Pinpoint the cell where the given text exists, returning its [X, Y] midpoint coordinate. 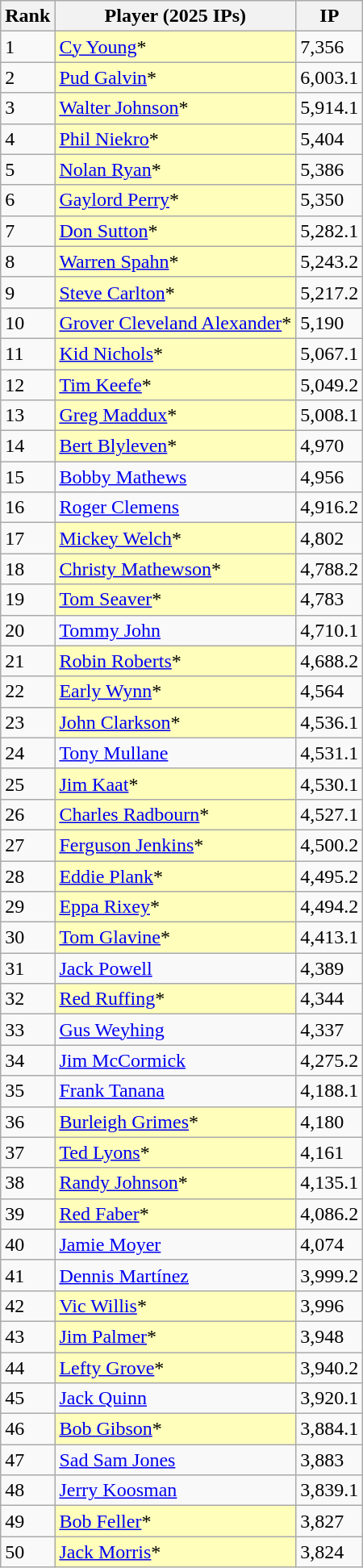
Tommy John [176, 630]
4,180 [329, 1122]
3,948 [329, 1336]
24 [27, 753]
Lefty Grove* [176, 1368]
4,531.1 [329, 753]
Eddie Plank* [176, 876]
4,494.2 [329, 907]
Vic Willis* [176, 1306]
5,914.1 [329, 108]
Gaylord Perry* [176, 200]
4,916.2 [329, 508]
Grover Cleveland Alexander* [176, 323]
6 [27, 200]
Robin Roberts* [176, 661]
Kid Nichols* [176, 353]
Bobby Mathews [176, 477]
42 [27, 1306]
Christy Mathewson* [176, 569]
14 [27, 446]
3,884.1 [329, 1429]
Pud Galvin* [176, 77]
4,074 [329, 1244]
3 [27, 108]
41 [27, 1275]
Rank [27, 16]
28 [27, 876]
4,086.2 [329, 1214]
Warren Spahn* [176, 261]
31 [27, 968]
Ted Lyons* [176, 1152]
5,049.2 [329, 385]
Tom Glavine* [176, 938]
11 [27, 353]
Tom Seaver* [176, 600]
34 [27, 1060]
4,337 [329, 1030]
Burleigh Grimes* [176, 1122]
3,999.2 [329, 1275]
40 [27, 1244]
4,161 [329, 1152]
43 [27, 1336]
26 [27, 814]
5,190 [329, 323]
4,389 [329, 968]
4,802 [329, 538]
Greg Maddux* [176, 416]
4,275.2 [329, 1060]
50 [27, 1552]
3,824 [329, 1552]
18 [27, 569]
49 [27, 1521]
Jack Morris* [176, 1552]
38 [27, 1183]
4,188.1 [329, 1091]
Eppa Rixey* [176, 907]
37 [27, 1152]
3,883 [329, 1460]
Sad Sam Jones [176, 1460]
Jerry Koosman [176, 1491]
5,350 [329, 200]
25 [27, 784]
5,404 [329, 139]
4 [27, 139]
4,495.2 [329, 876]
Phil Niekro* [176, 139]
1 [27, 47]
Tim Keefe* [176, 385]
8 [27, 261]
27 [27, 845]
Nolan Ryan* [176, 169]
Jim Palmer* [176, 1336]
5,217.2 [329, 292]
Tony Mullane [176, 753]
4,956 [329, 477]
4,344 [329, 999]
36 [27, 1122]
48 [27, 1491]
39 [27, 1214]
35 [27, 1091]
Bert Blyleven* [176, 446]
15 [27, 477]
Early Wynn* [176, 692]
5 [27, 169]
Jack Quinn [176, 1399]
5,243.2 [329, 261]
4,527.1 [329, 814]
Mickey Welch* [176, 538]
Red Faber* [176, 1214]
Jamie Moyer [176, 1244]
3,940.2 [329, 1368]
5,008.1 [329, 416]
47 [27, 1460]
7 [27, 231]
Bob Gibson* [176, 1429]
4,500.2 [329, 845]
Randy Johnson* [176, 1183]
4,564 [329, 692]
Jim Kaat* [176, 784]
3,920.1 [329, 1399]
16 [27, 508]
13 [27, 416]
Jim McCormick [176, 1060]
4,970 [329, 446]
Dennis Martínez [176, 1275]
4,783 [329, 600]
3,996 [329, 1306]
Cy Young* [176, 47]
20 [27, 630]
30 [27, 938]
Charles Radbourn* [176, 814]
Bob Feller* [176, 1521]
Frank Tanana [176, 1091]
22 [27, 692]
Walter Johnson* [176, 108]
John Clarkson* [176, 722]
Red Ruffing* [176, 999]
21 [27, 661]
29 [27, 907]
10 [27, 323]
23 [27, 722]
2 [27, 77]
12 [27, 385]
45 [27, 1399]
4,710.1 [329, 630]
Don Sutton* [176, 231]
3,827 [329, 1521]
3,839.1 [329, 1491]
5,282.1 [329, 231]
46 [27, 1429]
7,356 [329, 47]
4,135.1 [329, 1183]
Player (2025 IPs) [176, 16]
Ferguson Jenkins* [176, 845]
4,688.2 [329, 661]
4,536.1 [329, 722]
19 [27, 600]
17 [27, 538]
44 [27, 1368]
4,413.1 [329, 938]
4,530.1 [329, 784]
4,788.2 [329, 569]
Jack Powell [176, 968]
IP [329, 16]
Steve Carlton* [176, 292]
Gus Weyhing [176, 1030]
5,386 [329, 169]
33 [27, 1030]
Roger Clemens [176, 508]
9 [27, 292]
32 [27, 999]
5,067.1 [329, 353]
6,003.1 [329, 77]
